For the text-containing cell, return its midpoint in (x, y) coordinate format. 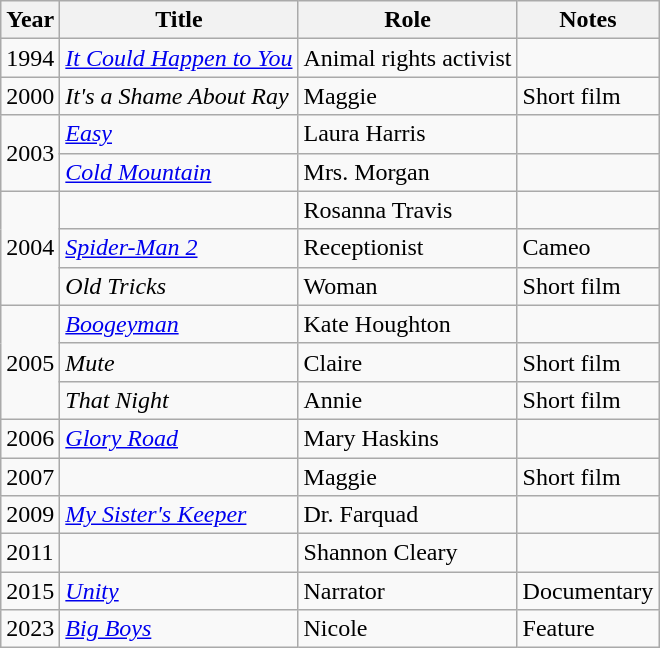
Glory Road (179, 438)
Title (179, 20)
2006 (30, 438)
1994 (30, 58)
Narrator (408, 591)
Woman (408, 286)
It Could Happen to You (179, 58)
Documentary (588, 591)
2009 (30, 515)
Year (30, 20)
Big Boys (179, 629)
2003 (30, 153)
2007 (30, 477)
My Sister's Keeper (179, 515)
Claire (408, 362)
Boogeyman (179, 324)
2004 (30, 248)
Mrs. Morgan (408, 172)
Easy (179, 134)
Spider-Man 2 (179, 248)
That Night (179, 400)
Rosanna Travis (408, 210)
It's a Shame About Ray (179, 96)
2011 (30, 553)
Nicole (408, 629)
2000 (30, 96)
Shannon Cleary (408, 553)
2005 (30, 362)
Notes (588, 20)
Dr. Farquad (408, 515)
Old Tricks (179, 286)
Mary Haskins (408, 438)
2015 (30, 591)
Cold Mountain (179, 172)
Kate Houghton (408, 324)
Laura Harris (408, 134)
Annie (408, 400)
Receptionist (408, 248)
Unity (179, 591)
Animal rights activist (408, 58)
Feature (588, 629)
Mute (179, 362)
2023 (30, 629)
Cameo (588, 248)
Role (408, 20)
